Scan for the cell matching the given text and deliver its [X, Y] coordinate at center. 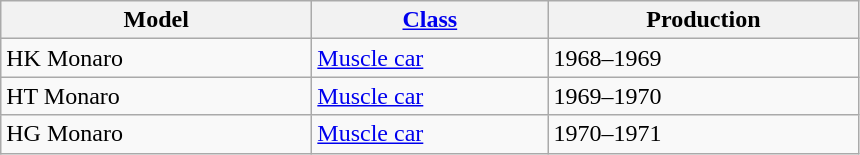
1968–1969 [704, 58]
1969–1970 [704, 96]
Class [430, 20]
HK Monaro [156, 58]
1970–1971 [704, 134]
Model [156, 20]
HT Monaro [156, 96]
HG Monaro [156, 134]
Production [704, 20]
